Determine the [x, y] coordinate at the center of the cell enclosing the given text.  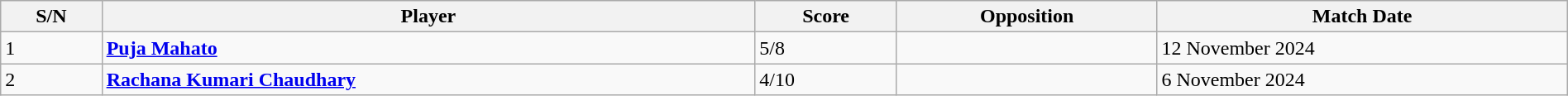
2 [51, 79]
Rachana Kumari Chaudhary [428, 79]
Score [826, 17]
5/8 [826, 48]
Puja Mahato [428, 48]
Opposition [1027, 17]
12 November 2024 [1362, 48]
4/10 [826, 79]
S/N [51, 17]
6 November 2024 [1362, 79]
1 [51, 48]
Match Date [1362, 17]
Player [428, 17]
